Return the [X, Y] coordinate for the center point of the cell that contains the specified text.  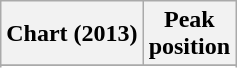
Chart (2013) [72, 34]
Peakposition [189, 34]
